Return the [X, Y] coordinate for the center point of the cell that contains the specified text.  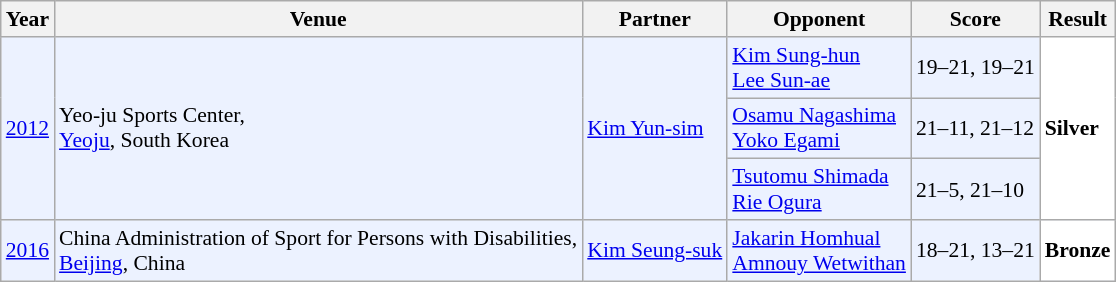
Jakarin Homhual Amnouy Wetwithan [819, 250]
2012 [28, 128]
Opponent [819, 19]
18–21, 13–21 [976, 250]
Kim Seung-suk [654, 250]
Silver [1078, 128]
Partner [654, 19]
Result [1078, 19]
Kim Sung-hun Lee Sun-ae [819, 68]
Yeo-ju Sports Center,Yeoju, South Korea [318, 128]
Bronze [1078, 250]
China Administration of Sport for Persons with Disabilities,Beijing, China [318, 250]
Year [28, 19]
Osamu Nagashima Yoko Egami [819, 128]
Venue [318, 19]
Tsutomu Shimada Rie Ogura [819, 190]
Kim Yun-sim [654, 128]
21–5, 21–10 [976, 190]
2016 [28, 250]
21–11, 21–12 [976, 128]
19–21, 19–21 [976, 68]
Score [976, 19]
